Pinpoint the cell where the given text exists, returning its [X, Y] midpoint coordinate. 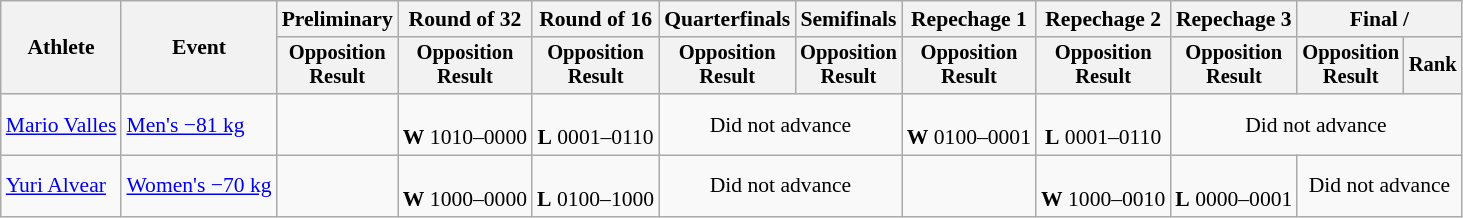
Repechage 2 [1103, 19]
Yuri Alvear [62, 186]
W 0100–0001 [969, 124]
Final / [1379, 19]
Women's −70 kg [198, 186]
Round of 32 [465, 19]
W 1000–0000 [465, 186]
Preliminary [338, 19]
Semifinals [848, 19]
L 0000–0001 [1234, 186]
Rank [1433, 66]
Round of 16 [596, 19]
L 0100–1000 [596, 186]
Event [198, 48]
Repechage 3 [1234, 19]
W 1000–0010 [1103, 186]
Men's −81 kg [198, 124]
Quarterfinals [727, 19]
Repechage 1 [969, 19]
Mario Valles [62, 124]
Athlete [62, 48]
W 1010–0000 [465, 124]
